Pinpoint the cell where the given text exists, returning its (X, Y) midpoint coordinate. 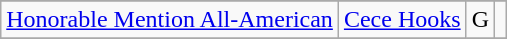
G (480, 20)
Honorable Mention All-American (170, 20)
Cece Hooks (402, 20)
